For the text-containing cell, return its midpoint in [x, y] coordinate format. 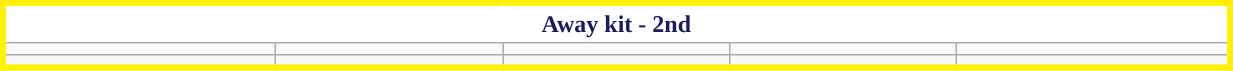
Away kit - 2nd [616, 23]
